Find where the given text appears and provide that cell's center as (x, y) coordinate. 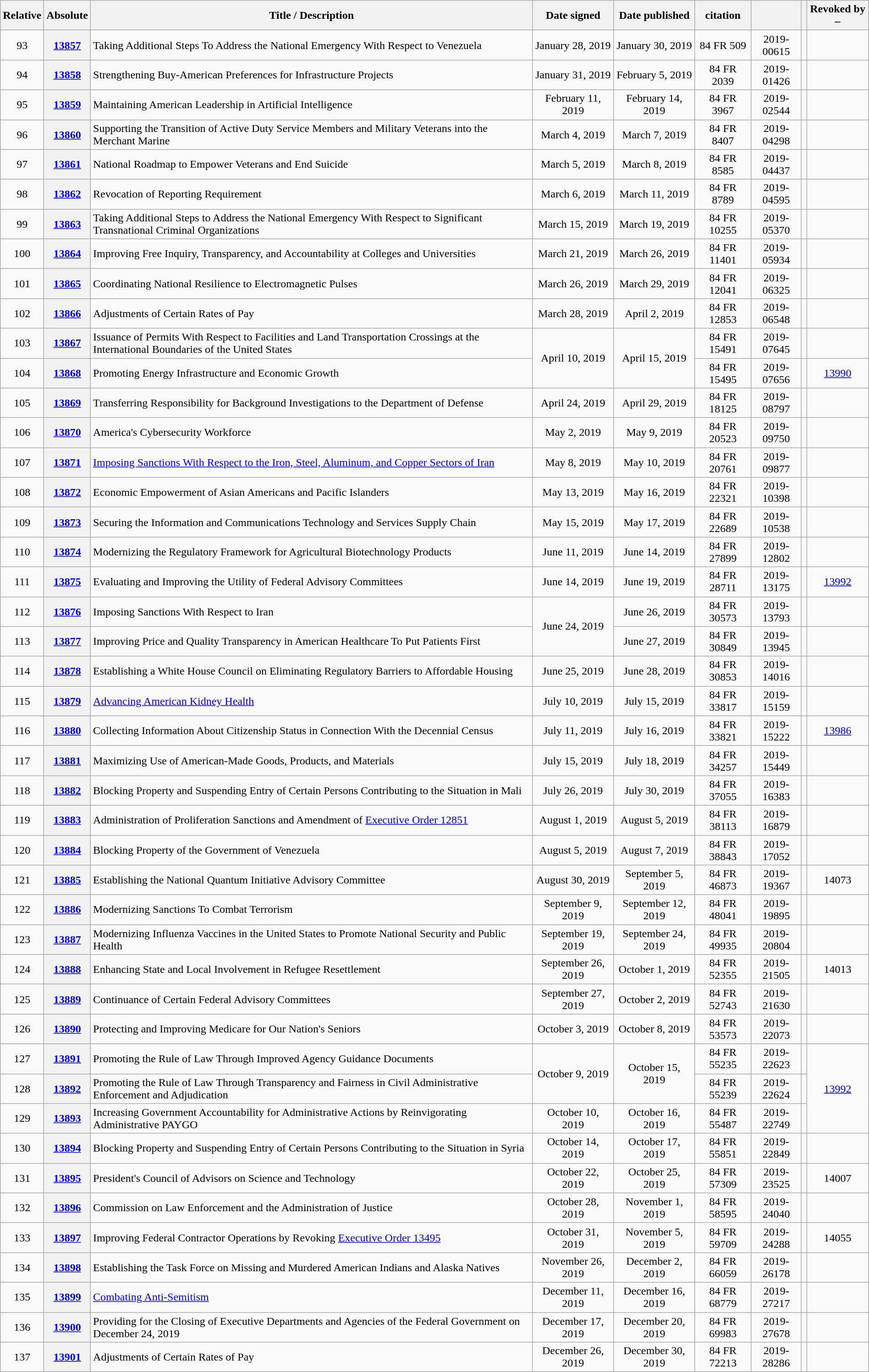
2019-16383 (776, 790)
Promoting Energy Infrastructure and Economic Growth (312, 373)
13901 (67, 1357)
2019-21505 (776, 970)
Supporting the Transition of Active Duty Service Members and Military Veterans into the Merchant Marine (312, 135)
Modernizing the Regulatory Framework for Agricultural Biotechnology Products (312, 552)
2019-22624 (776, 1089)
Securing the Information and Communications Technology and Services Supply Chain (312, 522)
May 16, 2019 (654, 492)
124 (22, 970)
May 10, 2019 (654, 463)
117 (22, 761)
May 9, 2019 (654, 433)
130 (22, 1148)
84 FR 38113 (723, 820)
108 (22, 492)
2019-07656 (776, 373)
America's Cybersecurity Workforce (312, 433)
13862 (67, 194)
March 4, 2019 (573, 135)
13898 (67, 1268)
Administration of Proliferation Sanctions and Amendment of Executive Order 12851 (312, 820)
Increasing Government Accountability for Administrative Actions by Reinvigorating Administrative PAYGO (312, 1118)
June 25, 2019 (573, 671)
14055 (838, 1237)
2019-09750 (776, 433)
84 FR 30849 (723, 642)
2019-21630 (776, 999)
Improving Price and Quality Transparency in American Healthcare To Put Patients First (312, 642)
Absolute (67, 16)
February 11, 2019 (573, 104)
13858 (67, 75)
Revocation of Reporting Requirement (312, 194)
13897 (67, 1237)
103 (22, 343)
98 (22, 194)
December 16, 2019 (654, 1297)
July 11, 2019 (573, 730)
129 (22, 1118)
Combating Anti-Semitism (312, 1297)
Taking Additional Steps To Address the National Emergency With Respect to Venezuela (312, 45)
13892 (67, 1089)
2019-15159 (776, 701)
13891 (67, 1059)
13867 (67, 343)
113 (22, 642)
13877 (67, 642)
127 (22, 1059)
118 (22, 790)
Commission on Law Enforcement and the Administration of Justice (312, 1208)
84 FR 20523 (723, 433)
2019-27678 (776, 1327)
June 28, 2019 (654, 671)
March 8, 2019 (654, 164)
114 (22, 671)
Continuance of Certain Federal Advisory Committees (312, 999)
13861 (67, 164)
84 FR 53573 (723, 1029)
84 FR 11401 (723, 254)
14013 (838, 970)
13889 (67, 999)
95 (22, 104)
84 FR 55487 (723, 1118)
84 FR 48041 (723, 910)
13878 (67, 671)
13894 (67, 1148)
January 30, 2019 (654, 45)
October 22, 2019 (573, 1178)
84 FR 8585 (723, 164)
2019-09877 (776, 463)
84 FR 72213 (723, 1357)
84 FR 49935 (723, 939)
120 (22, 850)
84 FR 10255 (723, 224)
2019-05934 (776, 254)
2019-27217 (776, 1297)
2019-04298 (776, 135)
Maximizing Use of American-Made Goods, Products, and Materials (312, 761)
March 28, 2019 (573, 313)
101 (22, 283)
July 30, 2019 (654, 790)
Blocking Property and Suspending Entry of Certain Persons Contributing to the Situation in Syria (312, 1148)
84 FR 55235 (723, 1059)
136 (22, 1327)
111 (22, 582)
2019-16879 (776, 820)
84 FR 8407 (723, 135)
84 FR 30853 (723, 671)
84 FR 28711 (723, 582)
2019-01426 (776, 75)
84 FR 15495 (723, 373)
107 (22, 463)
2019-26178 (776, 1268)
2019-06325 (776, 283)
May 15, 2019 (573, 522)
citation (723, 16)
March 7, 2019 (654, 135)
December 26, 2019 (573, 1357)
September 24, 2019 (654, 939)
May 13, 2019 (573, 492)
2019-20804 (776, 939)
Taking Additional Steps to Address the National Emergency With Respect to Significant Transnational Criminal Organizations (312, 224)
14007 (838, 1178)
84 FR 3967 (723, 104)
2019-15222 (776, 730)
84 FR 33817 (723, 701)
84 FR 22321 (723, 492)
Establishing the National Quantum Initiative Advisory Committee (312, 880)
84 FR 509 (723, 45)
2019-22073 (776, 1029)
106 (22, 433)
13869 (67, 403)
84 FR 58595 (723, 1208)
102 (22, 313)
2019-19895 (776, 910)
National Roadmap to Empower Veterans and End Suicide (312, 164)
Revoked by – (838, 16)
Blocking Property of the Government of Venezuela (312, 850)
84 FR 20761 (723, 463)
13859 (67, 104)
134 (22, 1268)
94 (22, 75)
December 20, 2019 (654, 1327)
84 FR 55239 (723, 1089)
April 10, 2019 (573, 358)
13863 (67, 224)
June 24, 2019 (573, 626)
Collecting Information About Citizenship Status in Connection With the Decennial Census (312, 730)
99 (22, 224)
84 FR 57309 (723, 1178)
13895 (67, 1178)
2019-12802 (776, 552)
October 8, 2019 (654, 1029)
May 2, 2019 (573, 433)
September 12, 2019 (654, 910)
13866 (67, 313)
2019-10538 (776, 522)
Establishing a White House Council on Eliminating Regulatory Barriers to Affordable Housing (312, 671)
Imposing Sanctions With Respect to the Iron, Steel, Aluminum, and Copper Sectors of Iran (312, 463)
2019-10398 (776, 492)
13899 (67, 1297)
November 5, 2019 (654, 1237)
14073 (838, 880)
122 (22, 910)
96 (22, 135)
13880 (67, 730)
December 2, 2019 (654, 1268)
October 3, 2019 (573, 1029)
13986 (838, 730)
110 (22, 552)
13885 (67, 880)
2019-06548 (776, 313)
126 (22, 1029)
October 15, 2019 (654, 1074)
May 8, 2019 (573, 463)
84 FR 18125 (723, 403)
October 14, 2019 (573, 1148)
121 (22, 880)
84 FR 68779 (723, 1297)
Providing for the Closing of Executive Departments and Agencies of the Federal Government on December 24, 2019 (312, 1327)
133 (22, 1237)
Transferring Responsibility for Background Investigations to the Department of Defense (312, 403)
October 1, 2019 (654, 970)
January 28, 2019 (573, 45)
Promoting the Rule of Law Through Improved Agency Guidance Documents (312, 1059)
Modernizing Influenza Vaccines in the United States to Promote National Security and Public Health (312, 939)
August 1, 2019 (573, 820)
September 19, 2019 (573, 939)
84 FR 22689 (723, 522)
October 9, 2019 (573, 1074)
Maintaining American Leadership in Artificial Intelligence (312, 104)
September 27, 2019 (573, 999)
April 2, 2019 (654, 313)
December 11, 2019 (573, 1297)
2019-19367 (776, 880)
115 (22, 701)
2019-22849 (776, 1148)
2019-28286 (776, 1357)
84 FR 8789 (723, 194)
137 (22, 1357)
Improving Federal Contractor Operations by Revoking Executive Order 13495 (312, 1237)
March 11, 2019 (654, 194)
June 11, 2019 (573, 552)
Issuance of Permits With Respect to Facilities and Land Transportation Crossings at the International Boundaries of the United States (312, 343)
March 6, 2019 (573, 194)
13890 (67, 1029)
March 19, 2019 (654, 224)
April 29, 2019 (654, 403)
13874 (67, 552)
2019-14016 (776, 671)
2019-07645 (776, 343)
April 24, 2019 (573, 403)
13876 (67, 611)
December 17, 2019 (573, 1327)
104 (22, 373)
2019-23525 (776, 1178)
2019-00615 (776, 45)
13879 (67, 701)
February 14, 2019 (654, 104)
October 17, 2019 (654, 1148)
84 FR 12041 (723, 283)
13864 (67, 254)
13990 (838, 373)
100 (22, 254)
97 (22, 164)
Evaluating and Improving the Utility of Federal Advisory Committees (312, 582)
119 (22, 820)
135 (22, 1297)
13886 (67, 910)
13887 (67, 939)
October 31, 2019 (573, 1237)
Date published (654, 16)
July 10, 2019 (573, 701)
2019-13175 (776, 582)
13857 (67, 45)
13865 (67, 283)
Date signed (573, 16)
13882 (67, 790)
84 FR 15491 (723, 343)
August 7, 2019 (654, 850)
June 26, 2019 (654, 611)
February 5, 2019 (654, 75)
84 FR 27899 (723, 552)
123 (22, 939)
Protecting and Improving Medicare for Our Nation's Seniors (312, 1029)
October 28, 2019 (573, 1208)
2019-13793 (776, 611)
116 (22, 730)
March 21, 2019 (573, 254)
84 FR 2039 (723, 75)
October 2, 2019 (654, 999)
13872 (67, 492)
112 (22, 611)
Relative (22, 16)
Blocking Property and Suspending Entry of Certain Persons Contributing to the Situation in Mali (312, 790)
13888 (67, 970)
13870 (67, 433)
84 FR 46873 (723, 880)
Improving Free Inquiry, Transparency, and Accountability at Colleges and Universities (312, 254)
November 26, 2019 (573, 1268)
Imposing Sanctions With Respect to Iran (312, 611)
Modernizing Sanctions To Combat Terrorism (312, 910)
January 31, 2019 (573, 75)
Promoting the Rule of Law Through Transparency and Fairness in Civil Administrative Enforcement and Adjudication (312, 1089)
July 18, 2019 (654, 761)
March 15, 2019 (573, 224)
13884 (67, 850)
May 17, 2019 (654, 522)
13871 (67, 463)
84 FR 12853 (723, 313)
84 FR 37055 (723, 790)
84 FR 66059 (723, 1268)
13860 (67, 135)
13873 (67, 522)
2019-08797 (776, 403)
105 (22, 403)
2019-04595 (776, 194)
November 1, 2019 (654, 1208)
Title / Description (312, 16)
131 (22, 1178)
September 9, 2019 (573, 910)
2019-24288 (776, 1237)
2019-02544 (776, 104)
93 (22, 45)
March 29, 2019 (654, 283)
June 27, 2019 (654, 642)
July 16, 2019 (654, 730)
84 FR 33821 (723, 730)
84 FR 38843 (723, 850)
109 (22, 522)
December 30, 2019 (654, 1357)
April 15, 2019 (654, 358)
13896 (67, 1208)
2019-22749 (776, 1118)
2019-13945 (776, 642)
13883 (67, 820)
2019-22623 (776, 1059)
132 (22, 1208)
October 25, 2019 (654, 1178)
2019-24040 (776, 1208)
Establishing the Task Force on Missing and Murdered American Indians and Alaska Natives (312, 1268)
Economic Empowerment of Asian Americans and Pacific Islanders (312, 492)
August 30, 2019 (573, 880)
2019-15449 (776, 761)
128 (22, 1089)
2019-05370 (776, 224)
84 FR 52743 (723, 999)
84 FR 59709 (723, 1237)
Strengthening Buy-American Preferences for Infrastructure Projects (312, 75)
84 FR 34257 (723, 761)
13875 (67, 582)
84 FR 69983 (723, 1327)
July 26, 2019 (573, 790)
Advancing American Kidney Health (312, 701)
13868 (67, 373)
13900 (67, 1327)
84 FR 52355 (723, 970)
2019-04437 (776, 164)
84 FR 30573 (723, 611)
October 16, 2019 (654, 1118)
June 19, 2019 (654, 582)
October 10, 2019 (573, 1118)
84 FR 55851 (723, 1148)
President's Council of Advisors on Science and Technology (312, 1178)
2019-17052 (776, 850)
Enhancing State and Local Involvement in Refugee Resettlement (312, 970)
September 26, 2019 (573, 970)
13893 (67, 1118)
March 5, 2019 (573, 164)
125 (22, 999)
13881 (67, 761)
Coordinating National Resilience to Electromagnetic Pulses (312, 283)
September 5, 2019 (654, 880)
